Find where the given text appears and provide that cell's center as (x, y) coordinate. 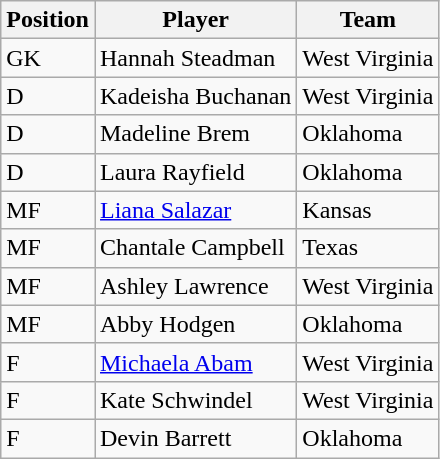
Chantale Campbell (195, 248)
Laura Rayfield (195, 172)
GK (48, 58)
Devin Barrett (195, 438)
Hannah Steadman (195, 58)
Liana Salazar (195, 210)
Texas (368, 248)
Team (368, 20)
Position (48, 20)
Player (195, 20)
Michaela Abam (195, 362)
Abby Hodgen (195, 324)
Ashley Lawrence (195, 286)
Kansas (368, 210)
Kate Schwindel (195, 400)
Madeline Brem (195, 134)
Kadeisha Buchanan (195, 96)
